From the cell containing the given text, extract its center point as (X, Y) coordinate. 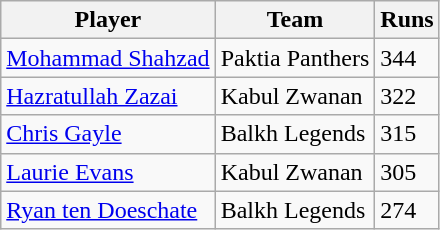
Team (295, 20)
Mohammad Shahzad (108, 58)
Ryan ten Doeschate (108, 210)
Player (108, 20)
344 (407, 58)
Chris Gayle (108, 134)
274 (407, 210)
315 (407, 134)
Hazratullah Zazai (108, 96)
Laurie Evans (108, 172)
305 (407, 172)
Runs (407, 20)
Paktia Panthers (295, 58)
322 (407, 96)
